Search for the cell housing the specified text and yield its [x, y] center coordinate. 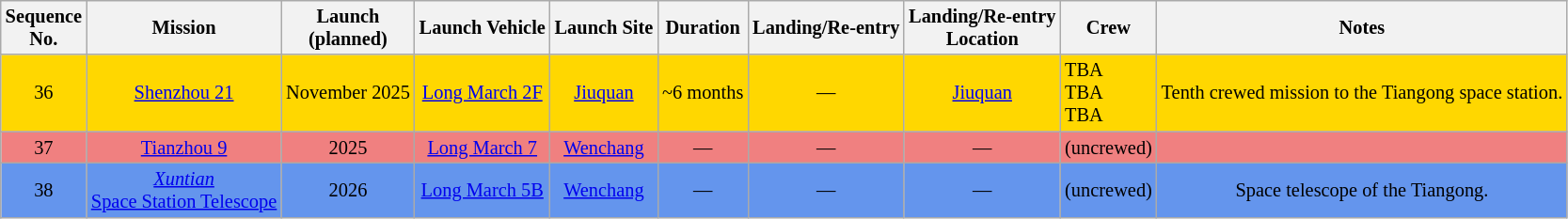
Launch Site [604, 27]
38 [43, 190]
Mission [184, 27]
36 [43, 93]
Shenzhou 21 [184, 93]
Notes [1362, 27]
Long March 7 [483, 148]
Space telescope of the Tiangong. [1362, 190]
TBA TBA TBA [1108, 93]
XuntianSpace Station Telescope [184, 190]
SequenceNo. [43, 27]
Long March 2F [483, 93]
Launch Vehicle [483, 27]
2025 [348, 148]
Duration [703, 27]
2026 [348, 190]
Long March 5B [483, 190]
Landing/Re-entry [826, 27]
November 2025 [348, 93]
~6 months [703, 93]
Crew [1108, 27]
Landing/Re-entryLocation [982, 27]
37 [43, 148]
Launch(planned) [348, 27]
Tenth crewed mission to the Tiangong space station. [1362, 93]
Tianzhou 9 [184, 148]
